Provide the [x, y] coordinate of the cell's center where the given text is located.  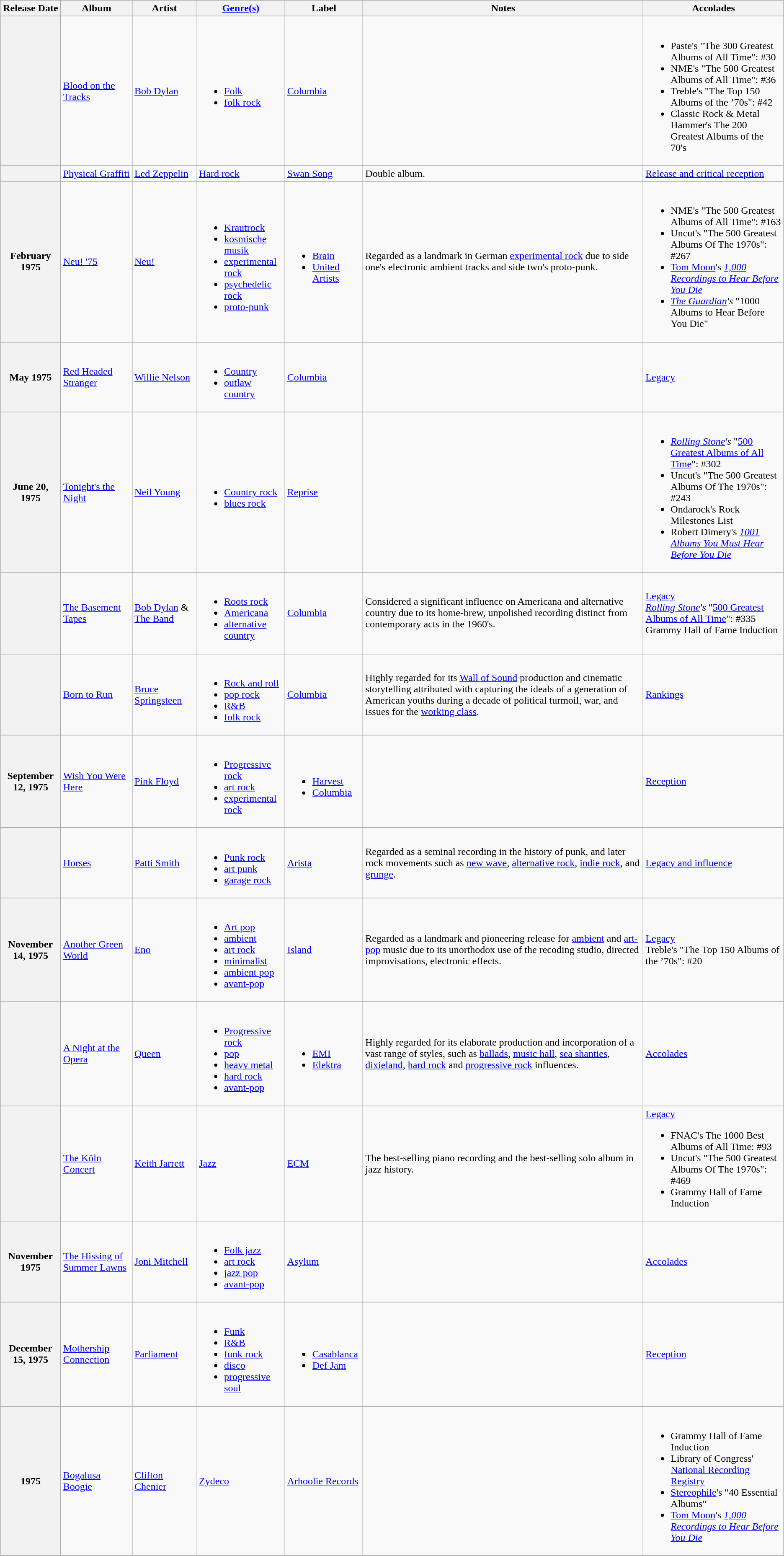
Horses [96, 862]
Parliament [164, 1354]
Tonight's the Night [96, 492]
CasablancaDef Jam [324, 1354]
Countryoutlaw country [241, 377]
Regarded as a seminal recording in the history of punk, and later rock movements such as new wave, alternative rock, indie rock, and grunge. [503, 862]
LegacyTreble's "The Top 150 Albums of the ’70s": #20 [714, 950]
Physical Graffiti [96, 173]
Island [324, 950]
The Basement Tapes [96, 613]
BrainUnited Artists [324, 261]
Keith Jarrett [164, 1163]
Red Headed Stranger [96, 377]
Willie Nelson [164, 377]
Krautrockkosmische musikexperimental rockpsychedelic rockproto-punk [241, 261]
Joni Mitchell [164, 1262]
Progressive rockpopheavy metalhard rockavant-pop [241, 1054]
Label [324, 8]
Arista [324, 862]
Asylum [324, 1262]
FunkR&Bfunk rockdiscoprogressive soul [241, 1354]
EMIElektra [324, 1054]
Rankings [714, 694]
Born to Run [96, 694]
Wish You Were Here [96, 781]
December 15, 1975 [31, 1354]
Album [96, 8]
The Hissing of Summer Lawns [96, 1262]
Clifton Chenier [164, 1481]
Legacy and influence [714, 862]
November 14, 1975 [31, 950]
Arhoolie Records [324, 1481]
Double album. [503, 173]
Folkfolk rock [241, 91]
Reprise [324, 492]
The Köln Concert [96, 1163]
Legacy [714, 377]
Roots rockAmericanaalternative country [241, 613]
Punk rockart punkgarage rock [241, 862]
Art popambientart rockminimalistambient popavant-pop [241, 950]
Hard rock [241, 173]
Regarded as a landmark in German experimental rock due to side one's electronic ambient tracks and side two's proto-punk. [503, 261]
September 12, 1975 [31, 781]
Neu! [164, 261]
Queen [164, 1054]
May 1975 [31, 377]
Mothership Connection [96, 1354]
Genre(s) [241, 8]
The best-selling piano recording and the best-selling solo album in jazz history. [503, 1163]
ECM [324, 1163]
Bruce Springsteen [164, 694]
A Night at the Opera [96, 1054]
Jazz [241, 1163]
June 20, 1975 [31, 492]
LegacyFNAC's The 1000 Best Albums of All Time: #93Uncut's "The 500 Greatest Albums Of The 1970s": #469Grammy Hall of Fame Induction [714, 1163]
February 1975 [31, 261]
Neu! '75 [96, 261]
Bob Dylan [164, 91]
Eno [164, 950]
Bogalusa Boogie [96, 1481]
LegacyRolling Stone's "500 Greatest Albums of All Time": #335Grammy Hall of Fame Induction [714, 613]
Country rockblues rock [241, 492]
Pink Floyd [164, 781]
Led Zeppelin [164, 173]
Folk jazzart rockjazz popavant-pop [241, 1262]
Another Green World [96, 950]
Bob Dylan & The Band [164, 613]
Swan Song [324, 173]
Progressive rockart rockexperimental rock [241, 781]
November 1975 [31, 1262]
Blood on the Tracks [96, 91]
Patti Smith [164, 862]
Neil Young [164, 492]
1975 [31, 1481]
Release and critical reception [714, 173]
Rock and rollpop rockR&Bfolk rock [241, 694]
Zydeco [241, 1481]
Artist [164, 8]
HarvestColumbia [324, 781]
Notes [503, 8]
Release Date [31, 8]
